Output the (x, y) coordinate of the center of the cell containing the given text.  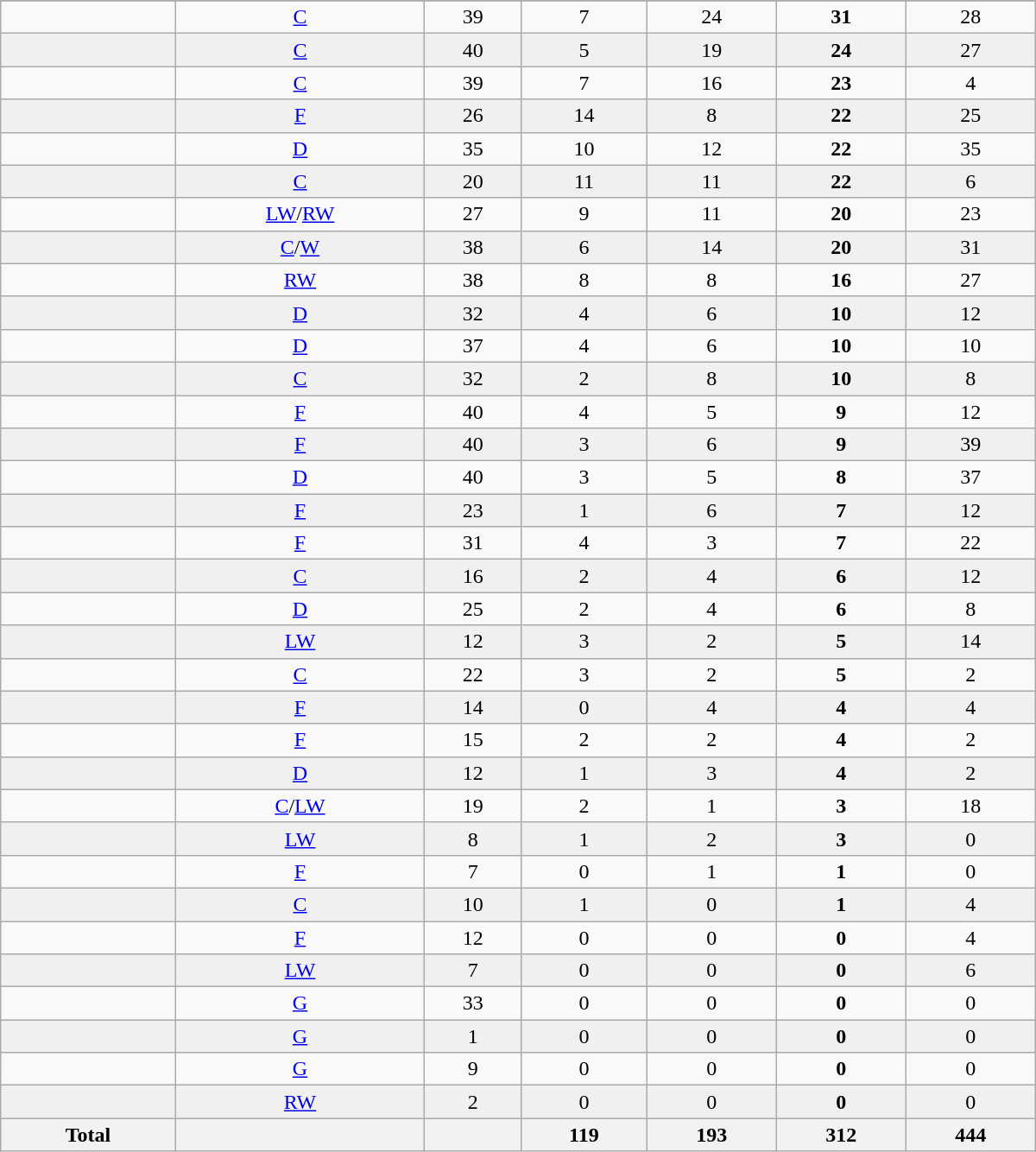
Total (88, 1135)
C/LW (300, 806)
LW/RW (300, 214)
15 (473, 740)
193 (711, 1135)
18 (970, 806)
312 (841, 1135)
26 (473, 116)
119 (584, 1135)
C/W (300, 247)
444 (970, 1135)
28 (970, 17)
33 (473, 1003)
